For the text-containing cell, return its midpoint in [x, y] coordinate format. 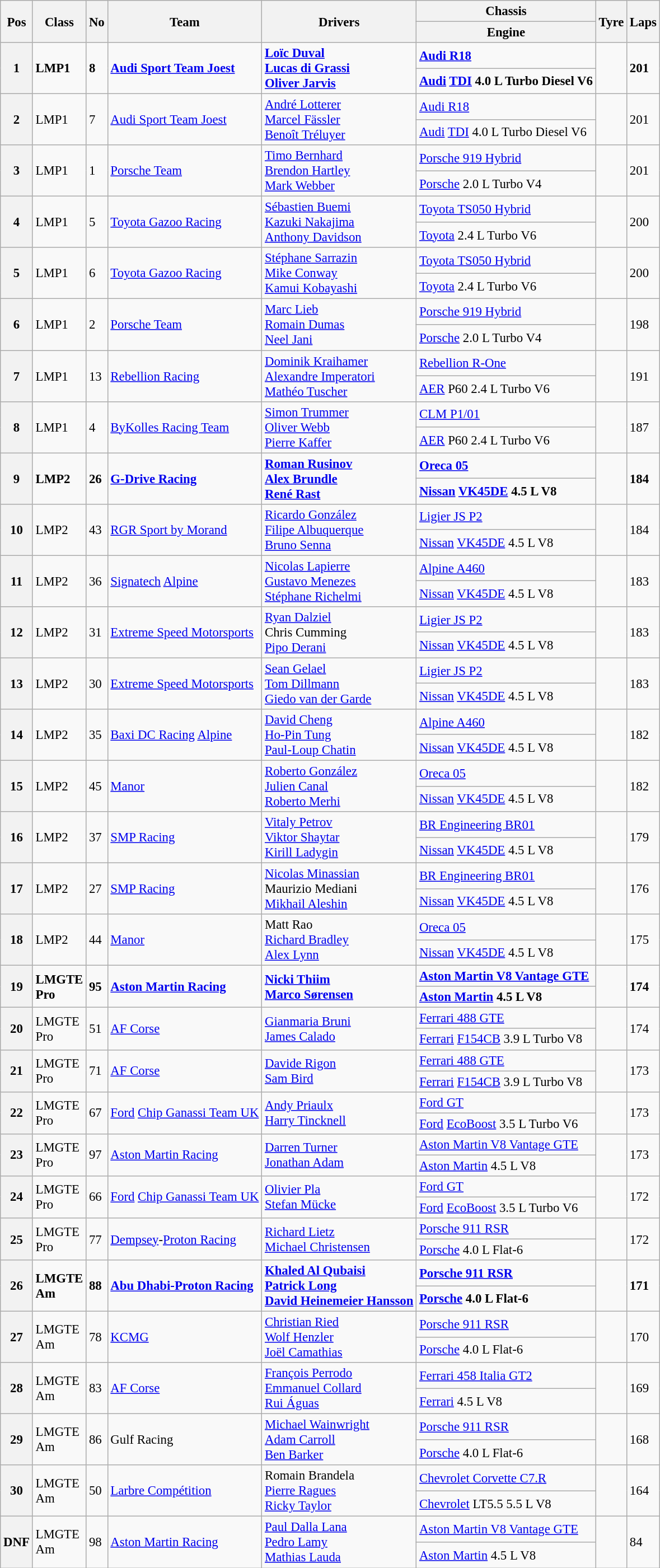
Signatech Alpine [185, 581]
Roman Rusinov Alex Brundle René Rast [339, 479]
83 [97, 1388]
G-Drive Racing [185, 479]
17 [17, 889]
Darren Turner Jonathan Adam [339, 1155]
67 [97, 1113]
ByKolles Racing Team [185, 427]
171 [644, 1286]
22 [17, 1113]
Engine [506, 32]
Team [185, 21]
Larbre Compétition [185, 1491]
78 [97, 1337]
Stéphane Sarrazin Mike Conway Kamui Kobayashi [339, 273]
45 [97, 786]
Abu Dhabi-Proton Racing [185, 1286]
169 [644, 1388]
Dempsey-Proton Racing [185, 1239]
50 [97, 1491]
Ferrari 458 Italia GT2 [506, 1375]
Nicolas Minassian Maurizio Mediani Mikhail Aleshin [339, 889]
Sean Gelael Tom Dillmann Giedo van der Garde [339, 684]
86 [97, 1440]
Andy Priaulx Harry Tincknell [339, 1113]
11 [17, 581]
DNF [17, 1542]
Pos [17, 21]
3 [17, 171]
Timo Bernhard Brendon Hartley Mark Webber [339, 171]
Chassis [506, 11]
14 [17, 735]
37 [97, 837]
Davide Rigon Sam Bird [339, 1070]
31 [97, 633]
19 [17, 986]
51 [97, 1029]
Nicki Thiim Marco Sørensen [339, 986]
Rebellion Racing [185, 376]
André Lotterer Marcel Fässler Benoît Tréluyer [339, 120]
29 [17, 1440]
Richard Lietz Michael Christensen [339, 1239]
28 [17, 1388]
187 [644, 427]
Michael Wainwright Adam Carroll Ben Barker [339, 1440]
36 [97, 581]
CLM P1/01 [506, 414]
Roberto González Julien Canal Roberto Merhi [339, 786]
Gianmaria Bruni James Calado [339, 1029]
97 [97, 1155]
KCMG [185, 1337]
Baxi DC Racing Alpine [185, 735]
Dominik Kraihamer Alexandre Imperatori Mathéo Tuscher [339, 376]
24 [17, 1197]
Paul Dalla Lana Pedro Lamy Mathias Lauda [339, 1542]
David Cheng Ho-Pin Tung Paul-Loup Chatin [339, 735]
Laps [644, 21]
Loïc Duval Lucas di Grassi Oliver Jarvis [339, 68]
Chevrolet LT5.5 5.5 L V8 [506, 1504]
170 [644, 1337]
176 [644, 889]
164 [644, 1491]
168 [644, 1440]
Tyre [611, 21]
44 [97, 940]
9 [17, 479]
20 [17, 1029]
88 [97, 1286]
Ricardo González Filipe Albuquerque Bruno Senna [339, 530]
Romain Brandela Pierre Ragues Ricky Taylor [339, 1491]
Ryan Dalziel Chris Cumming Pipo Derani [339, 633]
35 [97, 735]
198 [644, 325]
Khaled Al Qubaisi Patrick Long David Heinemeier Hansson [339, 1286]
Chevrolet Corvette C7.R [506, 1478]
RGR Sport by Morand [185, 530]
Ferrari 4.5 L V8 [506, 1401]
95 [97, 986]
18 [17, 940]
Matt Rao Richard Bradley Alex Lynn [339, 940]
Nicolas Lapierre Gustavo Menezes Stéphane Richelmi [339, 581]
François Perrodo Emmanuel Collard Rui Águas [339, 1388]
Olivier Pla Stefan Mücke [339, 1197]
16 [17, 837]
21 [17, 1070]
98 [97, 1542]
Christian Ried Wolf Henzler Joël Camathias [339, 1337]
71 [97, 1070]
10 [17, 530]
Vitaly Petrov Viktor Shaytar Kirill Ladygin [339, 837]
12 [17, 633]
Class [59, 21]
66 [97, 1197]
175 [644, 940]
15 [17, 786]
Gulf Racing [185, 1440]
Sébastien Buemi Kazuki Nakajima Anthony Davidson [339, 222]
43 [97, 530]
Marc Lieb Romain Dumas Neel Jani [339, 325]
Rebellion R-One [506, 363]
Simon Trummer Oliver Webb Pierre Kaffer [339, 427]
179 [644, 837]
Drivers [339, 21]
25 [17, 1239]
77 [97, 1239]
84 [644, 1542]
23 [17, 1155]
191 [644, 376]
No [97, 21]
